For the text-containing cell, return its midpoint in [x, y] coordinate format. 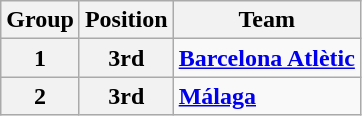
Group [40, 20]
Position [126, 20]
2 [40, 96]
1 [40, 58]
Barcelona Atlètic [266, 58]
Málaga [266, 96]
Team [266, 20]
